Extract the [x, y] coordinate from the center of the cell holding the provided text.  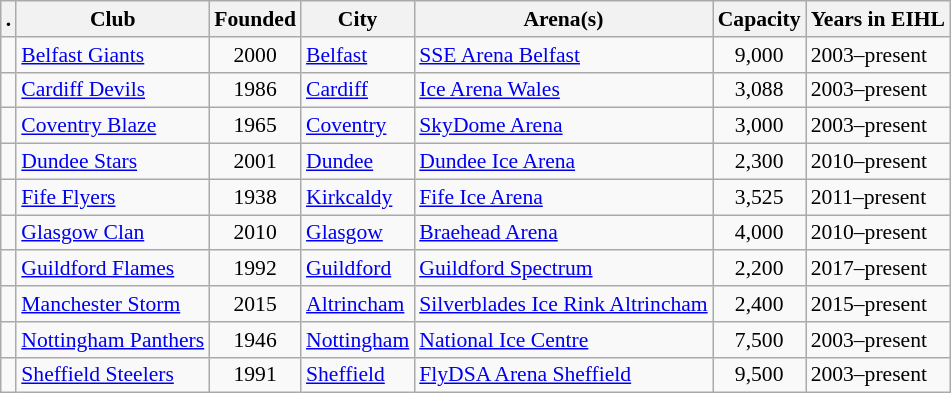
National Ice Centre [563, 340]
Fife Flyers [112, 197]
Ice Arena Wales [563, 90]
Glasgow Clan [112, 233]
Manchester Storm [112, 304]
2,200 [760, 269]
2017–present [878, 269]
Dundee Stars [112, 162]
Dundee [358, 162]
Capacity [760, 19]
Club [112, 19]
Belfast Giants [112, 55]
2,400 [760, 304]
2015–present [878, 304]
2011–present [878, 197]
Fife Ice Arena [563, 197]
Guildford [358, 269]
Cardiff [358, 90]
7,500 [760, 340]
Braehead Arena [563, 233]
Silverblades Ice Rink Altrincham [563, 304]
2015 [255, 304]
Years in EIHL [878, 19]
. [9, 19]
1986 [255, 90]
Founded [255, 19]
3,088 [760, 90]
3,000 [760, 126]
3,525 [760, 197]
4,000 [760, 233]
Guildford Flames [112, 269]
2010 [255, 233]
Kirkcaldy [358, 197]
Glasgow [358, 233]
9,000 [760, 55]
2,300 [760, 162]
Sheffield Steelers [112, 375]
Belfast [358, 55]
City [358, 19]
1992 [255, 269]
Guildford Spectrum [563, 269]
9,500 [760, 375]
Nottingham [358, 340]
1946 [255, 340]
Cardiff Devils [112, 90]
2001 [255, 162]
Sheffield [358, 375]
FlyDSA Arena Sheffield [563, 375]
Coventry Blaze [112, 126]
1965 [255, 126]
1938 [255, 197]
1991 [255, 375]
2000 [255, 55]
Arena(s) [563, 19]
Nottingham Panthers [112, 340]
Altrincham [358, 304]
Dundee Ice Arena [563, 162]
Coventry [358, 126]
SkyDome Arena [563, 126]
SSE Arena Belfast [563, 55]
